Return (x, y) of the center of cell containing provided text 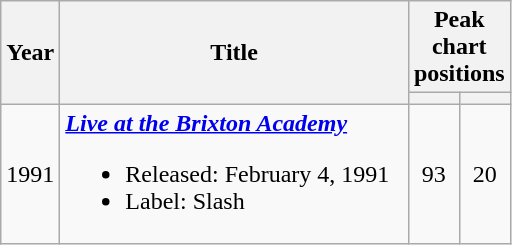
Title (234, 52)
1991 (30, 174)
Live at the Brixton AcademyReleased: February 4, 1991Label: Slash (234, 174)
93 (434, 174)
20 (484, 174)
Year (30, 52)
Peak chart positions (459, 47)
